Capture the cell that displays the provided text and extract its [X, Y] central coordinate. 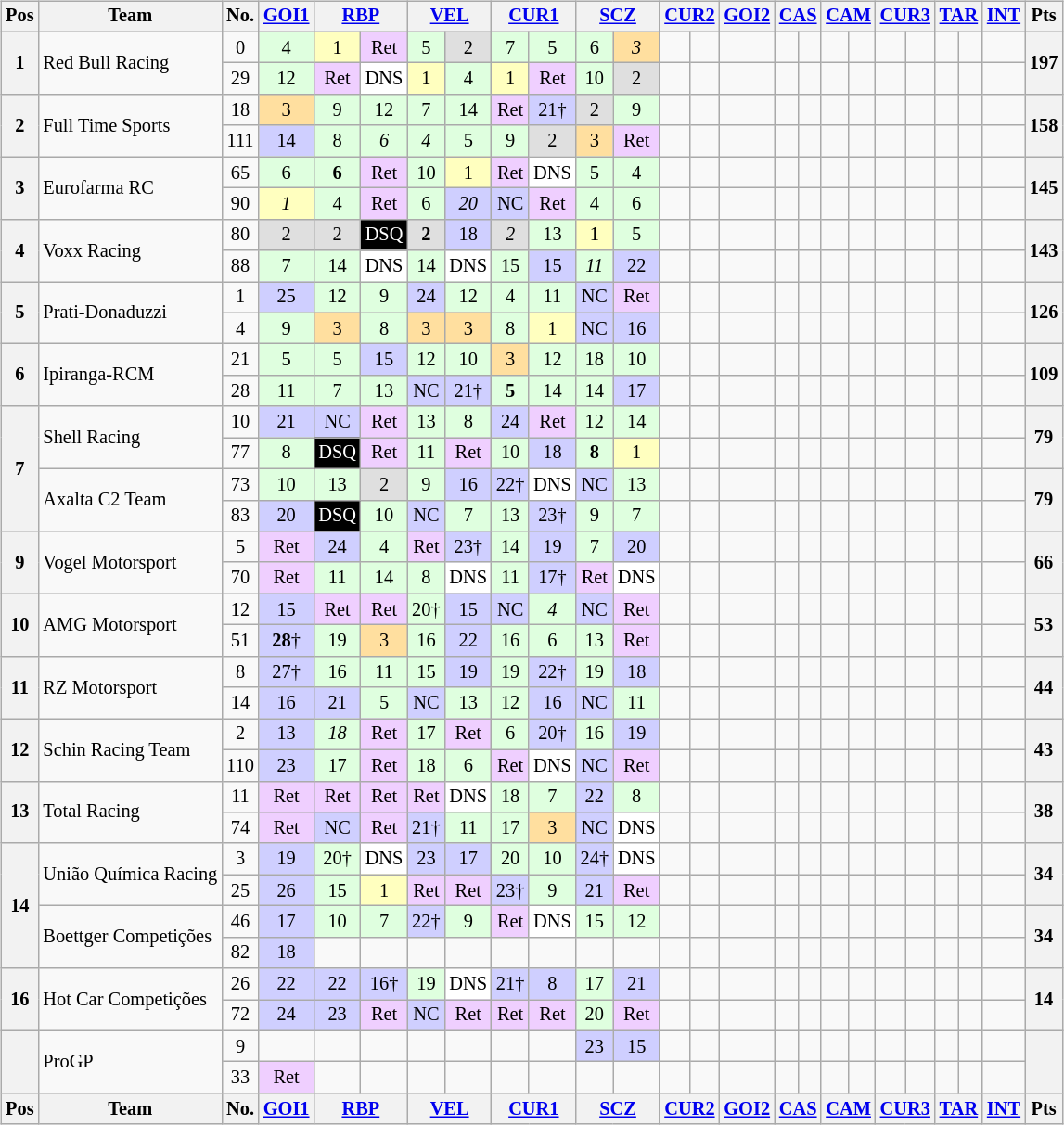
Hot Car Competições [130, 1000]
143 [1044, 250]
Prati-Donaduzzi [130, 313]
24† [595, 859]
90 [240, 204]
197 [1044, 63]
28 [240, 391]
110 [240, 765]
158 [1044, 126]
83 [240, 516]
82 [240, 952]
Schin Racing Team [130, 749]
73 [240, 484]
33 [240, 1078]
29 [240, 79]
Red Bull Racing [130, 63]
111 [240, 141]
27† [287, 671]
Voxx Racing [130, 250]
Boettger Competições [130, 937]
51 [240, 641]
Eurofarma RC [130, 187]
145 [1044, 187]
74 [240, 828]
109 [1044, 375]
53 [1044, 625]
Full Time Sports [130, 126]
70 [240, 578]
Total Racing [130, 812]
AMG Motorsport [130, 625]
0 [240, 47]
ProGP [130, 1061]
46 [240, 922]
28† [287, 641]
126 [1044, 313]
Ipiranga-RCM [130, 375]
RZ Motorsport [130, 686]
43 [1044, 749]
17† [552, 578]
Shell Racing [130, 438]
Axalta C2 Team [130, 499]
União Química Racing [130, 874]
Vogel Motorsport [130, 562]
72 [240, 1016]
16† [384, 984]
38 [1044, 812]
88 [240, 266]
80 [240, 235]
44 [1044, 686]
66 [1044, 562]
77 [240, 454]
65 [240, 173]
